Identify which cell holds the provided text, then report its (X, Y) central coordinate. 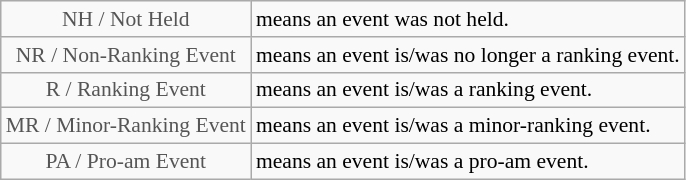
NR / Non-Ranking Event (126, 55)
means an event was not held. (468, 19)
means an event is/was a ranking event. (468, 90)
means an event is/was a minor-ranking event. (468, 126)
R / Ranking Event (126, 90)
means an event is/was a pro-am event. (468, 162)
PA / Pro-am Event (126, 162)
NH / Not Held (126, 19)
MR / Minor-Ranking Event (126, 126)
means an event is/was no longer a ranking event. (468, 55)
